Determine the [x, y] coordinate at the center of the cell enclosing the given text.  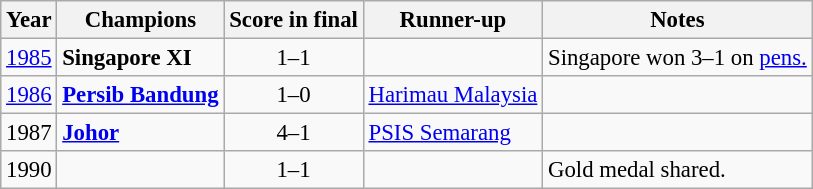
1985 [29, 58]
Champions [140, 20]
Johor [140, 133]
Year [29, 20]
Score in final [294, 20]
Persib Bandung [140, 95]
Singapore XI [140, 58]
PSIS Semarang [453, 133]
Runner-up [453, 20]
Singapore won 3–1 on pens. [678, 58]
1–0 [294, 95]
Gold medal shared. [678, 170]
Notes [678, 20]
1986 [29, 95]
1987 [29, 133]
1990 [29, 170]
Harimau Malaysia [453, 95]
4–1 [294, 133]
